Pinpoint the cell where the given text exists, returning its (X, Y) midpoint coordinate. 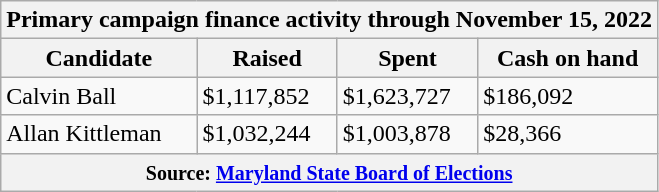
Allan Kittleman (99, 134)
Source: Maryland State Board of Elections (330, 172)
Candidate (99, 58)
Calvin Ball (99, 96)
$1,117,852 (267, 96)
Cash on hand (568, 58)
Spent (407, 58)
$28,366 (568, 134)
Raised (267, 58)
$1,032,244 (267, 134)
Primary campaign finance activity through November 15, 2022 (330, 20)
$1,003,878 (407, 134)
$1,623,727 (407, 96)
$186,092 (568, 96)
